Output the (X, Y) coordinate of the center of the cell containing the given text.  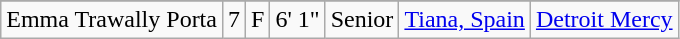
Tiana, Spain (465, 20)
7 (234, 20)
Detroit Mercy (604, 20)
Senior (362, 20)
6' 1" (298, 20)
Emma Trawally Porta (112, 20)
F (258, 20)
